Search for the cell housing the specified text and yield its [X, Y] center coordinate. 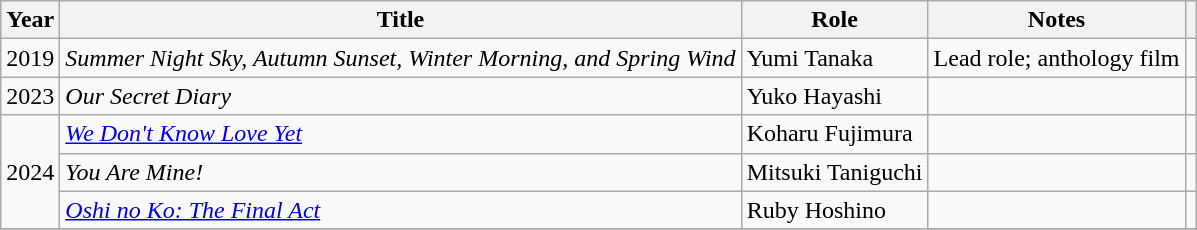
Notes [1056, 20]
Role [834, 20]
Year [30, 20]
Lead role; anthology film [1056, 58]
You Are Mine! [400, 172]
Summer Night Sky, Autumn Sunset, Winter Morning, and Spring Wind [400, 58]
Yumi Tanaka [834, 58]
Koharu Fujimura [834, 134]
Our Secret Diary [400, 96]
Yuko Hayashi [834, 96]
2019 [30, 58]
Mitsuki Taniguchi [834, 172]
Title [400, 20]
Ruby Hoshino [834, 210]
2024 [30, 172]
We Don't Know Love Yet [400, 134]
Oshi no Ko: The Final Act [400, 210]
2023 [30, 96]
